Scan for the cell matching the given text and deliver its (X, Y) coordinate at center. 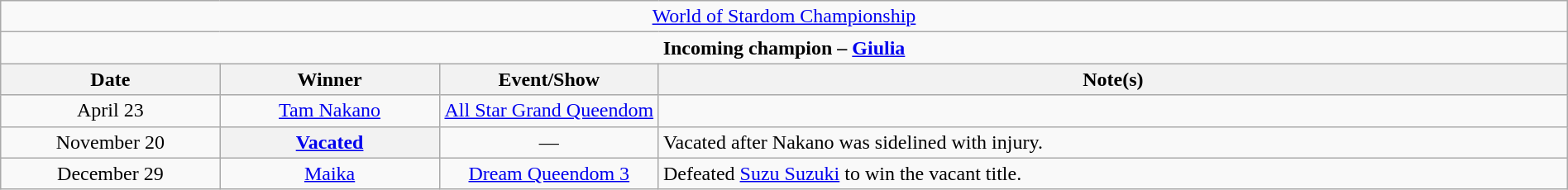
Maika (329, 173)
Tam Nakano (329, 111)
Vacated after Nakano was sidelined with injury. (1113, 142)
November 20 (111, 142)
Event/Show (549, 79)
Vacated (329, 142)
All Star Grand Queendom (549, 111)
Dream Queendom 3 (549, 173)
April 23 (111, 111)
Winner (329, 79)
Date (111, 79)
December 29 (111, 173)
Incoming champion – Giulia (784, 48)
World of Stardom Championship (784, 17)
Note(s) (1113, 79)
Defeated Suzu Suzuki to win the vacant title. (1113, 173)
— (549, 142)
